For the text-containing cell, return its midpoint in (x, y) coordinate format. 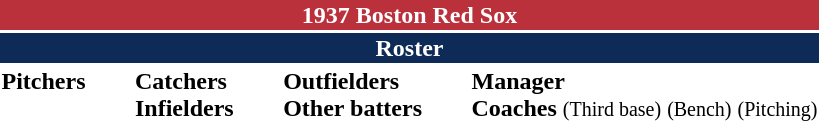
1937 Boston Red Sox (410, 15)
Roster (410, 48)
